Provide the (x, y) coordinate of the cell's center where the given text is located.  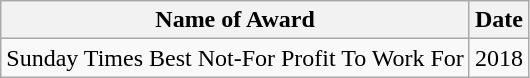
Name of Award (236, 20)
2018 (498, 58)
Sunday Times Best Not-For Profit To Work For (236, 58)
Date (498, 20)
